From the cell containing the given text, extract its center point as (x, y) coordinate. 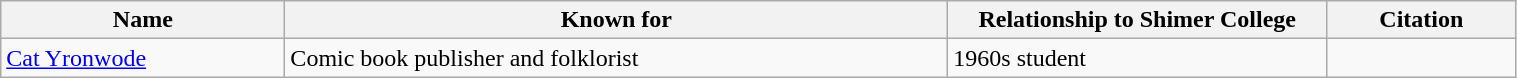
Comic book publisher and folklorist (616, 58)
Relationship to Shimer College (1138, 20)
Citation (1422, 20)
Name (143, 20)
Known for (616, 20)
Cat Yronwode (143, 58)
1960s student (1138, 58)
